Find where the given text appears and provide that cell's center as (X, Y) coordinate. 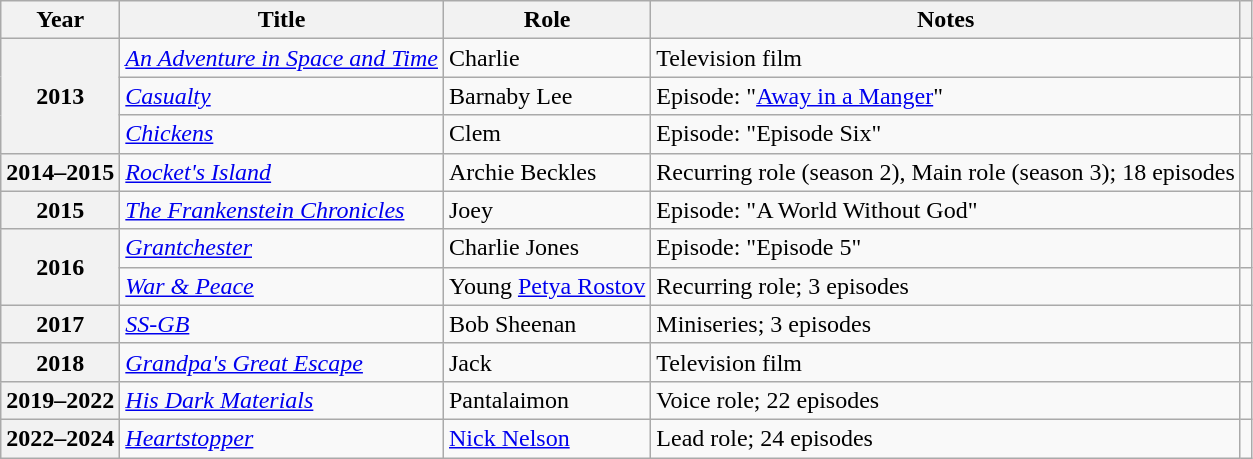
Recurring role (season 2), Main role (season 3); 18 episodes (946, 172)
Recurring role; 3 episodes (946, 286)
His Dark Materials (282, 400)
SS-GB (282, 324)
2017 (60, 324)
Notes (946, 20)
Jack (546, 362)
2022–2024 (60, 438)
Lead role; 24 episodes (946, 438)
An Adventure in Space and Time (282, 58)
Episode: "Episode Six" (946, 134)
2013 (60, 96)
Role (546, 20)
Barnaby Lee (546, 96)
Young Petya Rostov (546, 286)
Episode: "Episode 5" (946, 248)
2016 (60, 267)
Grantchester (282, 248)
Archie Beckles (546, 172)
Episode: "A World Without God" (946, 210)
Grandpa's Great Escape (282, 362)
2014–2015 (60, 172)
Bob Sheenan (546, 324)
Casualty (282, 96)
Voice role; 22 episodes (946, 400)
Rocket's Island (282, 172)
Charlie Jones (546, 248)
2019–2022 (60, 400)
Year (60, 20)
Episode: "Away in a Manger" (946, 96)
Chickens (282, 134)
2015 (60, 210)
Clem (546, 134)
Miniseries; 3 episodes (946, 324)
Heartstopper (282, 438)
War & Peace (282, 286)
Charlie (546, 58)
Pantalaimon (546, 400)
Nick Nelson (546, 438)
The Frankenstein Chronicles (282, 210)
Title (282, 20)
Joey (546, 210)
2018 (60, 362)
